Determine the [x, y] coordinate at the center of the cell enclosing the given text.  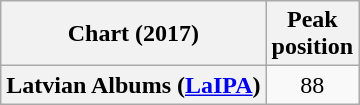
Peakposition [312, 34]
88 [312, 85]
Chart (2017) [134, 34]
Latvian Albums (LaIPA) [134, 85]
